Pinpoint the cell where the given text exists, returning its (X, Y) midpoint coordinate. 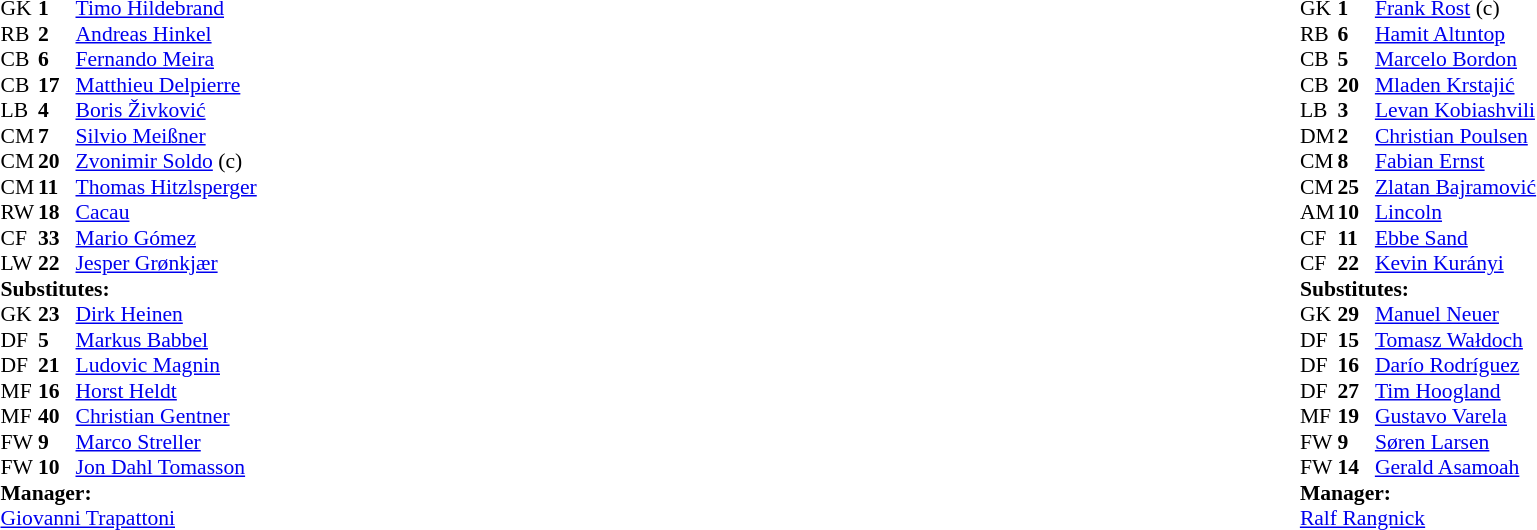
40 (57, 417)
DM (1319, 136)
Mladen Krstajić (1456, 85)
Lincoln (1456, 213)
3 (1356, 111)
Andreas Hinkel (166, 34)
LW (19, 263)
17 (57, 85)
Hamit Altıntop (1456, 34)
7 (57, 136)
Horst Heldt (166, 391)
Matthieu Delpierre (166, 85)
Markus Babbel (166, 340)
14 (1356, 467)
Gustavo Varela (1456, 417)
18 (57, 213)
Tim Hoogland (1456, 391)
15 (1356, 340)
Thomas Hitzlsperger (166, 187)
8 (1356, 161)
Tomasz Wałdoch (1456, 340)
Cacau (166, 213)
Mario Gómez (166, 238)
Marcelo Bordon (1456, 59)
Ludovic Magnin (166, 365)
27 (1356, 391)
Jesper Grønkjær (166, 263)
21 (57, 365)
Dirk Heinen (166, 315)
29 (1356, 315)
23 (57, 315)
Marco Streller (166, 442)
Christian Poulsen (1456, 136)
Ebbe Sand (1456, 238)
Zvonimir Soldo (c) (166, 161)
Fabian Ernst (1456, 161)
Darío Rodríguez (1456, 365)
Zlatan Bajramović (1456, 187)
Manuel Neuer (1456, 315)
Gerald Asamoah (1456, 467)
Kevin Kurányi (1456, 263)
Boris Živković (166, 111)
Levan Kobiashvili (1456, 111)
25 (1356, 187)
Fernando Meira (166, 59)
33 (57, 238)
AM (1319, 213)
Søren Larsen (1456, 442)
4 (57, 111)
RW (19, 213)
Jon Dahl Tomasson (166, 467)
19 (1356, 417)
Silvio Meißner (166, 136)
Christian Gentner (166, 417)
